Scan for the cell matching the given text and deliver its [X, Y] coordinate at center. 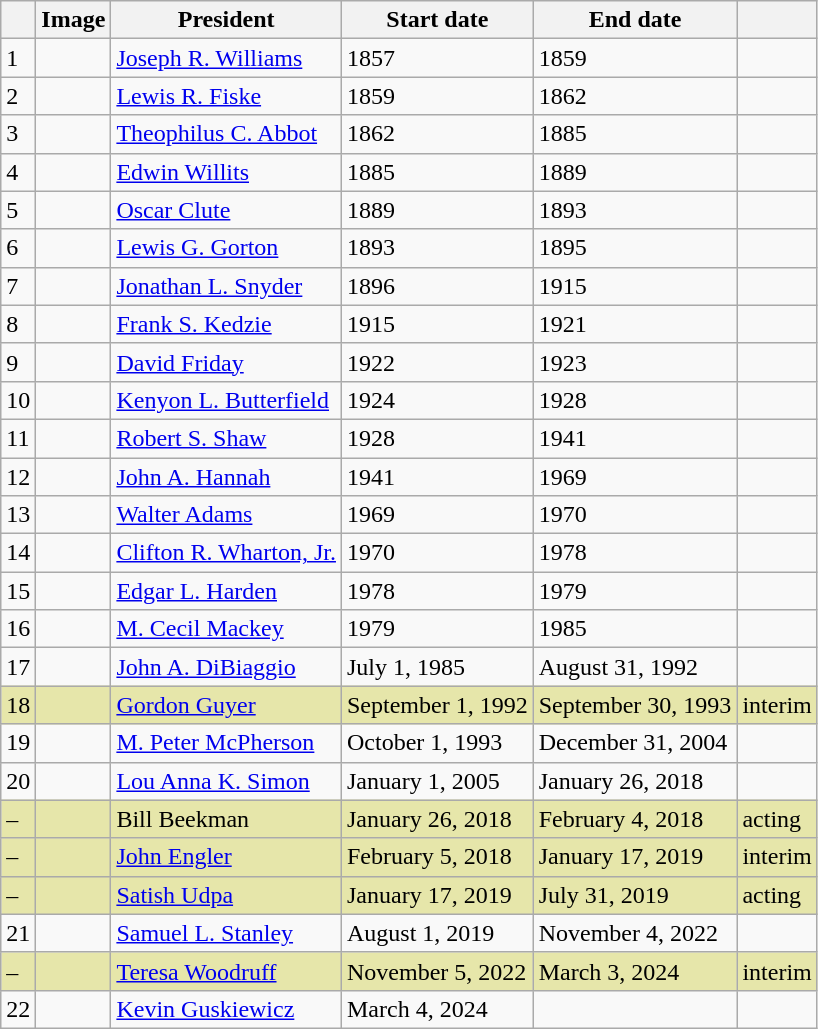
18 [18, 705]
Edwin Willits [226, 172]
John A. DiBiaggio [226, 667]
1896 [437, 286]
November 5, 2022 [437, 971]
Jonathan L. Snyder [226, 286]
September 1, 1992 [437, 705]
11 [18, 438]
5 [18, 210]
16 [18, 629]
March 4, 2024 [437, 1009]
September 30, 1993 [635, 705]
February 4, 2018 [635, 819]
1924 [437, 400]
9 [18, 362]
Teresa Woodruff [226, 971]
Clifton R. Wharton, Jr. [226, 553]
February 5, 2018 [437, 857]
13 [18, 515]
Frank S. Kedzie [226, 324]
1922 [437, 362]
12 [18, 477]
17 [18, 667]
Robert S. Shaw [226, 438]
Oscar Clute [226, 210]
Joseph R. Williams [226, 58]
Start date [437, 20]
M. Cecil Mackey [226, 629]
Image [74, 20]
October 1, 1993 [437, 743]
January 1, 2005 [437, 781]
10 [18, 400]
Kenyon L. Butterfield [226, 400]
1985 [635, 629]
3 [18, 134]
August 1, 2019 [437, 933]
President [226, 20]
Lewis R. Fiske [226, 96]
1923 [635, 362]
Theophilus C. Abbot [226, 134]
19 [18, 743]
Edgar L. Harden [226, 591]
Gordon Guyer [226, 705]
Walter Adams [226, 515]
November 4, 2022 [635, 933]
Kevin Guskiewicz [226, 1009]
John Engler [226, 857]
M. Peter McPherson [226, 743]
4 [18, 172]
Lewis G. Gorton [226, 248]
End date [635, 20]
August 31, 1992 [635, 667]
1 [18, 58]
Samuel L. Stanley [226, 933]
1857 [437, 58]
7 [18, 286]
1895 [635, 248]
22 [18, 1009]
8 [18, 324]
December 31, 2004 [635, 743]
6 [18, 248]
14 [18, 553]
2 [18, 96]
David Friday [226, 362]
Satish Udpa [226, 895]
1921 [635, 324]
21 [18, 933]
Bill Beekman [226, 819]
March 3, 2024 [635, 971]
Lou Anna K. Simon [226, 781]
John A. Hannah [226, 477]
15 [18, 591]
20 [18, 781]
July 1, 1985 [437, 667]
July 31, 2019 [635, 895]
